From the cell containing the given text, extract its center point as [x, y] coordinate. 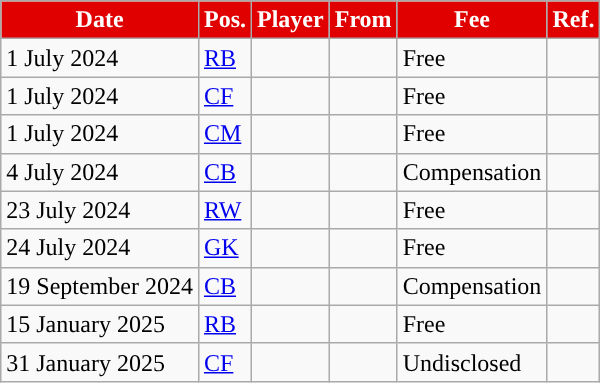
Ref. [574, 20]
Date [100, 20]
15 January 2025 [100, 324]
RW [224, 210]
From [363, 20]
23 July 2024 [100, 210]
19 September 2024 [100, 286]
31 January 2025 [100, 362]
Player [291, 20]
Fee [472, 20]
24 July 2024 [100, 248]
4 July 2024 [100, 172]
CM [224, 134]
GK [224, 248]
Pos. [224, 20]
Undisclosed [472, 362]
